Extract the [X, Y] coordinate from the center of the cell holding the provided text.  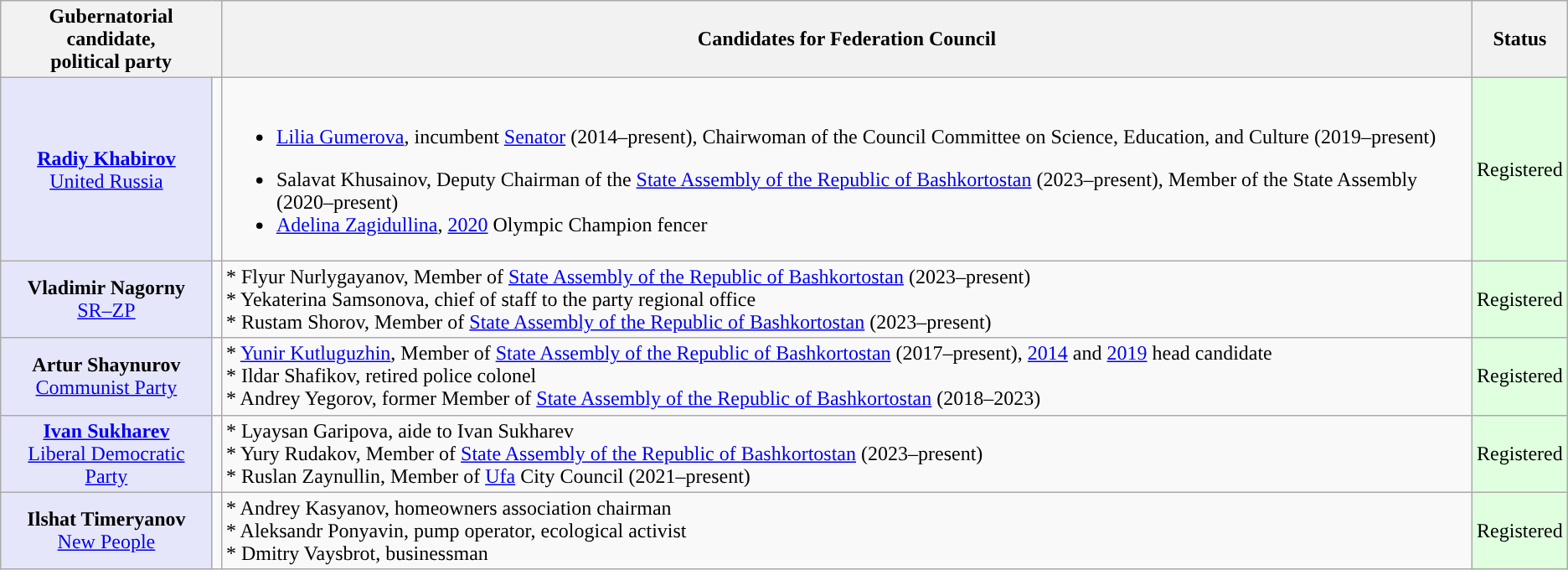
Ivan SukharevLiberal Democratic Party [106, 453]
Vladimir NagornySR–ZP [106, 299]
Artur ShaynurovCommunist Party [106, 376]
Status [1520, 39]
Candidates for Federation Council [846, 39]
Radiy KhabirovUnited Russia [106, 169]
Ilshat TimeryanovNew People [106, 531]
* Andrey Kasyanov, homeowners association chairman * Aleksandr Ponyavin, pump operator, ecological activist * Dmitry Vaysbrot, businessman [846, 531]
Gubernatorial candidate,political party [111, 39]
